Search for the cell housing the specified text and yield its (X, Y) center coordinate. 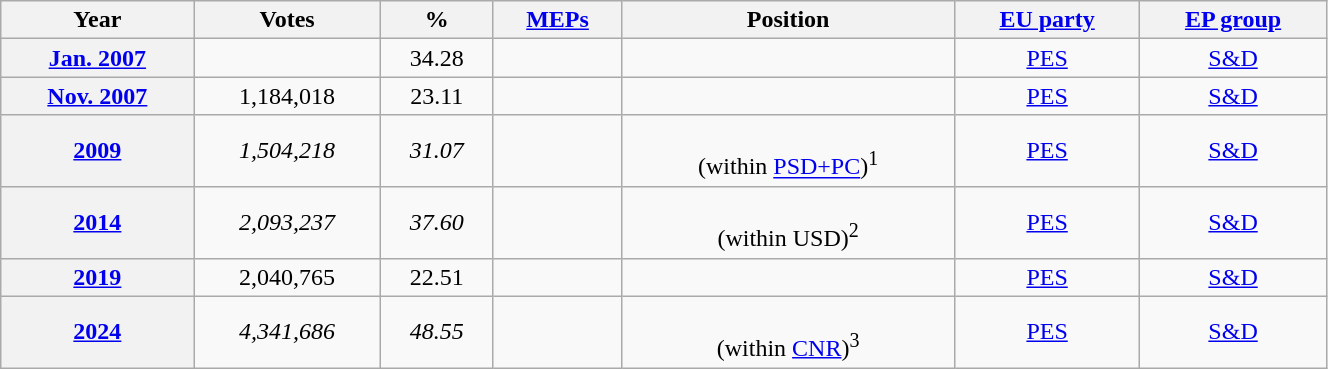
EU party (1048, 20)
Jan. 2007 (98, 58)
2009 (98, 151)
2024 (98, 332)
Year (98, 20)
2,093,237 (287, 222)
37.60 (436, 222)
34.28 (436, 58)
2019 (98, 277)
2014 (98, 222)
31.07 (436, 151)
Votes (287, 20)
23.11 (436, 96)
4,341,686 (287, 332)
48.55 (436, 332)
2,040,765 (287, 277)
EP group (1234, 20)
1,504,218 (287, 151)
(within PSD+PC)1 (788, 151)
1,184,018 (287, 96)
22.51 (436, 277)
(within CNR)3 (788, 332)
(within USD)2 (788, 222)
Nov. 2007 (98, 96)
% (436, 20)
Position (788, 20)
MEPs (557, 20)
